Scan for the cell matching the given text and deliver its (X, Y) coordinate at center. 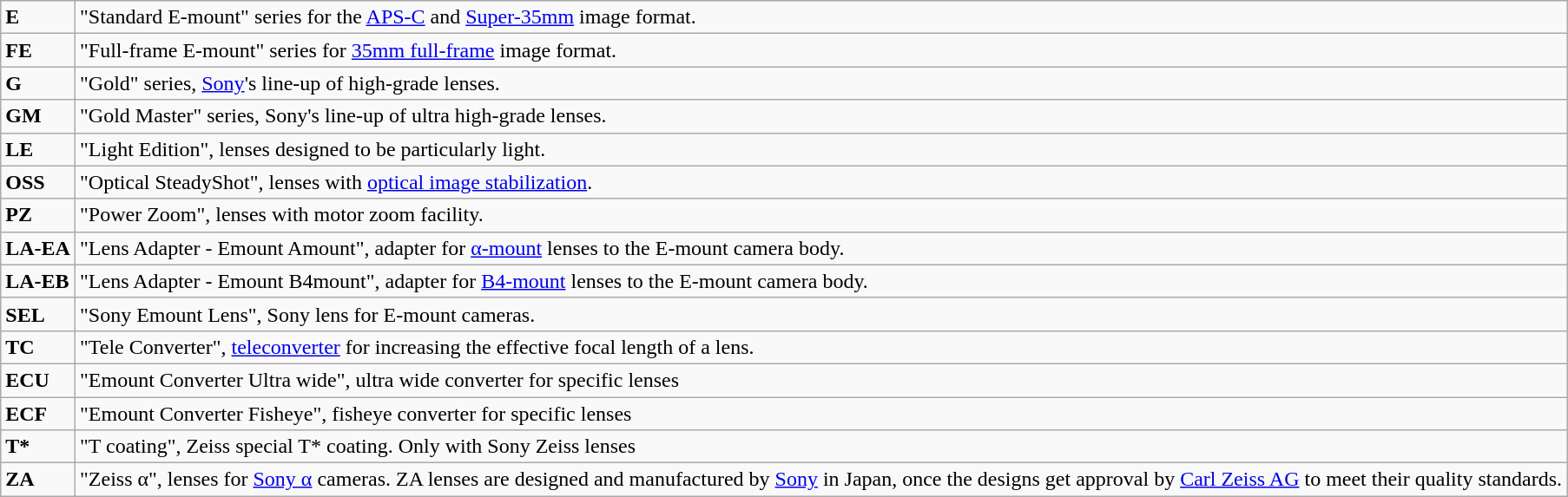
"Standard E-mount" series for the APS-C and Super-35mm image format. (820, 17)
TC (38, 347)
ZA (38, 480)
OSS (38, 182)
"Sony Emount Lens", Sony lens for E-mount cameras. (820, 314)
LA-EB (38, 281)
"T coating", Zeiss special T* coating. Only with Sony Zeiss lenses (820, 447)
GM (38, 116)
"Lens Adapter - Emount B4mount", adapter for B4-mount lenses to the E-mount camera body. (820, 281)
T* (38, 447)
"Tele Converter", teleconverter for increasing the effective focal length of a lens. (820, 347)
"Power Zoom", lenses with motor zoom facility. (820, 215)
LA-EA (38, 248)
"Light Edition", lenses designed to be particularly light. (820, 149)
SEL (38, 314)
FE (38, 50)
ECU (38, 380)
"Gold Master" series, Sony's line-up of ultra high-grade lenses. (820, 116)
ECF (38, 414)
"Optical SteadyShot", lenses with optical image stabilization. (820, 182)
"Gold" series, Sony's line-up of high-grade lenses. (820, 83)
G (38, 83)
"Full-frame E-mount" series for 35mm full-frame image format. (820, 50)
E (38, 17)
"Lens Adapter - Emount Amount", adapter for α-mount lenses to the E-mount camera body. (820, 248)
LE (38, 149)
"Emount Converter Ultra wide", ultra wide converter for specific lenses (820, 380)
"Emount Converter Fisheye", fisheye converter for specific lenses (820, 414)
PZ (38, 215)
